For the text-containing cell, return its midpoint in (x, y) coordinate format. 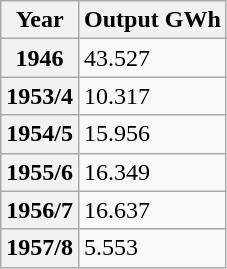
15.956 (152, 134)
1956/7 (40, 210)
1955/6 (40, 172)
Output GWh (152, 20)
43.527 (152, 58)
1953/4 (40, 96)
16.349 (152, 172)
16.637 (152, 210)
Year (40, 20)
1946 (40, 58)
10.317 (152, 96)
1954/5 (40, 134)
1957/8 (40, 248)
5.553 (152, 248)
